Capture the cell that displays the provided text and extract its [x, y] central coordinate. 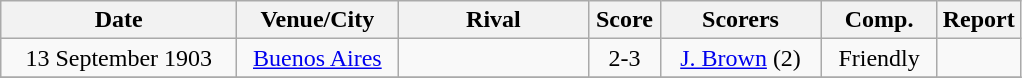
J. Brown (2) [740, 58]
Scorers [740, 20]
Venue/City [318, 20]
2-3 [624, 58]
Rival [494, 20]
13 September 1903 [119, 58]
Buenos Aires [318, 58]
Friendly [879, 58]
Date [119, 20]
Score [624, 20]
Comp. [879, 20]
Report [978, 20]
